Return [X, Y] of the center of cell containing provided text 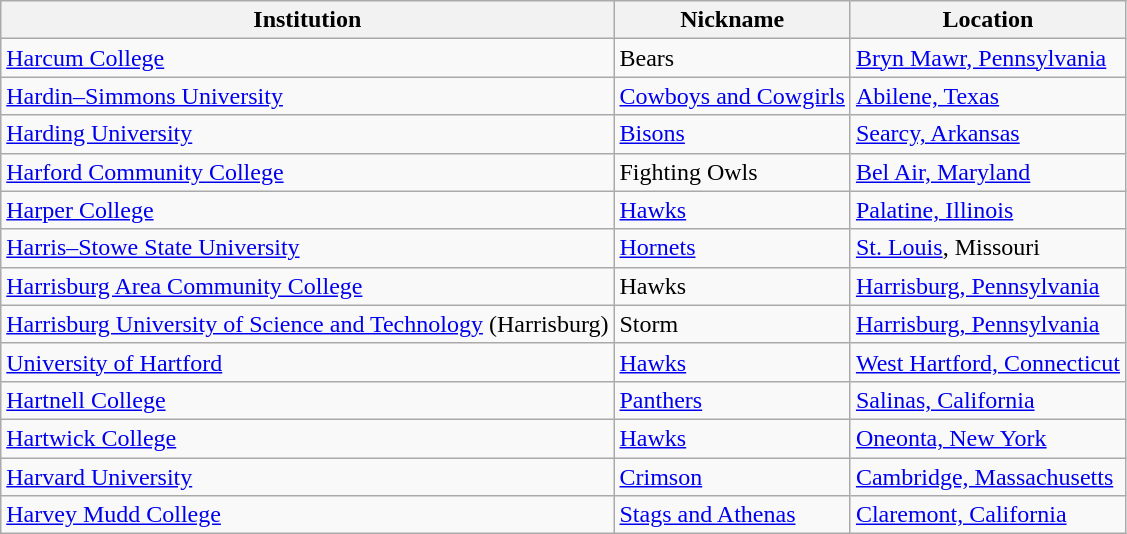
University of Hartford [308, 362]
West Hartford, Connecticut [988, 362]
Cowboys and Cowgirls [732, 96]
Crimson [732, 477]
Storm [732, 324]
Harper College [308, 210]
Harding University [308, 134]
Cambridge, Massachusetts [988, 477]
Location [988, 20]
Harvey Mudd College [308, 515]
Salinas, California [988, 400]
Stags and Athenas [732, 515]
Harrisburg Area Community College [308, 286]
Bisons [732, 134]
Fighting Owls [732, 172]
Bel Air, Maryland [988, 172]
Harris–Stowe State University [308, 248]
Harvard University [308, 477]
Abilene, Texas [988, 96]
St. Louis, Missouri [988, 248]
Hardin–Simmons University [308, 96]
Harcum College [308, 58]
Palatine, Illinois [988, 210]
Nickname [732, 20]
Panthers [732, 400]
Institution [308, 20]
Claremont, California [988, 515]
Bryn Mawr, Pennsylvania [988, 58]
Oneonta, New York [988, 438]
Harford Community College [308, 172]
Harrisburg University of Science and Technology (Harrisburg) [308, 324]
Hartwick College [308, 438]
Hartnell College [308, 400]
Searcy, Arkansas [988, 134]
Bears [732, 58]
Hornets [732, 248]
